Output the (x, y) coordinate of the center of the cell containing the given text.  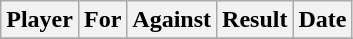
Player (40, 20)
Against (172, 20)
Date (322, 20)
Result (255, 20)
For (102, 20)
